Identify which cell holds the provided text, then report its [x, y] central coordinate. 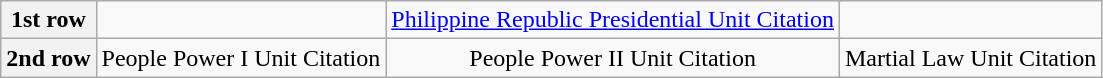
Philippine Republic Presidential Unit Citation [613, 20]
Martial Law Unit Citation [970, 58]
People Power II Unit Citation [613, 58]
2nd row [48, 58]
1st row [48, 20]
People Power I Unit Citation [241, 58]
